Capture the cell that displays the provided text and extract its [X, Y] central coordinate. 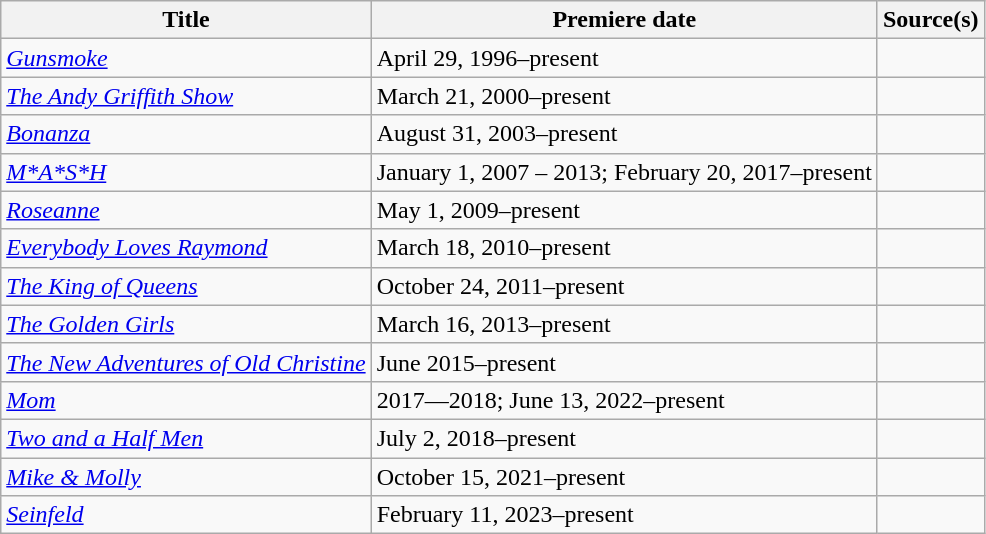
July 2, 2018–present [624, 438]
May 1, 2009–present [624, 210]
Roseanne [186, 210]
The King of Queens [186, 286]
2017—2018; June 13, 2022–present [624, 400]
Seinfeld [186, 515]
March 18, 2010–present [624, 248]
Bonanza [186, 134]
Title [186, 20]
M*A*S*H [186, 172]
Premiere date [624, 20]
Mom [186, 400]
Two and a Half Men [186, 438]
The Andy Griffith Show [186, 96]
Gunsmoke [186, 58]
March 21, 2000–present [624, 96]
Mike & Molly [186, 477]
October 24, 2011–present [624, 286]
January 1, 2007 – 2013; February 20, 2017–present [624, 172]
March 16, 2013–present [624, 324]
The New Adventures of Old Christine [186, 362]
The Golden Girls [186, 324]
Everybody Loves Raymond [186, 248]
February 11, 2023–present [624, 515]
June 2015–present [624, 362]
April 29, 1996–present [624, 58]
August 31, 2003–present [624, 134]
October 15, 2021–present [624, 477]
Source(s) [930, 20]
